Search for the cell housing the specified text and yield its [X, Y] center coordinate. 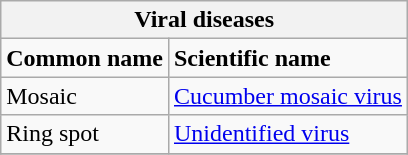
Mosaic [85, 96]
Ring spot [85, 134]
Cucumber mosaic virus [288, 96]
Viral diseases [204, 20]
Common name [85, 58]
Scientific name [288, 58]
Unidentified virus [288, 134]
